For the text-containing cell, return its midpoint in [x, y] coordinate format. 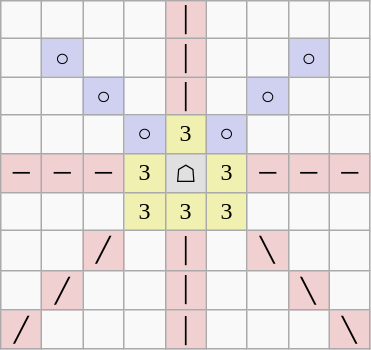
☖ [186, 173]
